From the cell containing the given text, extract its center point as [X, Y] coordinate. 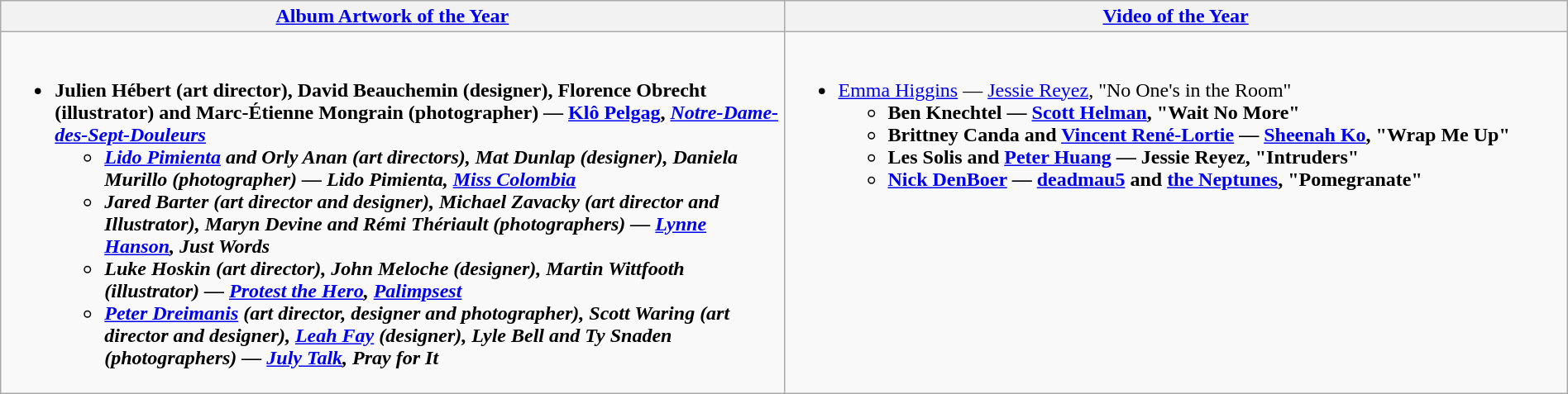
Video of the Year [1176, 17]
Album Artwork of the Year [392, 17]
